From the cell containing the given text, extract its center point as [x, y] coordinate. 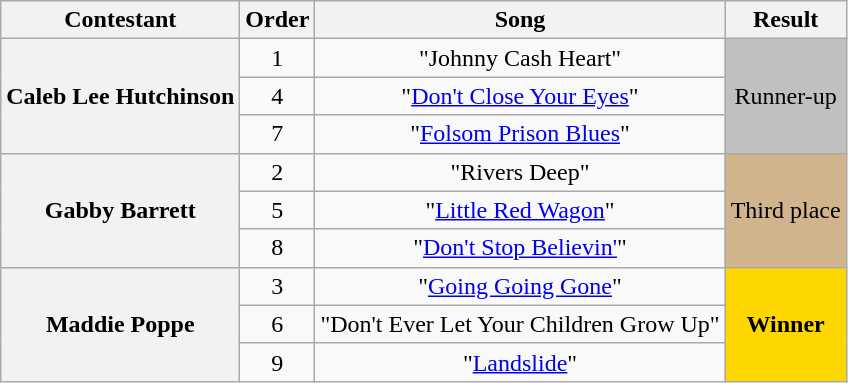
Result [786, 20]
4 [278, 96]
8 [278, 248]
"Rivers Deep" [520, 172]
"Johnny Cash Heart" [520, 58]
Runner-up [786, 96]
3 [278, 286]
"Don't Close Your Eyes" [520, 96]
Song [520, 20]
9 [278, 362]
Winner [786, 324]
"Folsom Prison Blues" [520, 134]
"Little Red Wagon" [520, 210]
Third place [786, 210]
"Don't Stop Believin'" [520, 248]
"Going Going Gone" [520, 286]
Contestant [120, 20]
"Don't Ever Let Your Children Grow Up" [520, 324]
1 [278, 58]
6 [278, 324]
Order [278, 20]
2 [278, 172]
Gabby Barrett [120, 210]
Maddie Poppe [120, 324]
Caleb Lee Hutchinson [120, 96]
5 [278, 210]
7 [278, 134]
"Landslide" [520, 362]
